For the text-containing cell, return its midpoint in [X, Y] coordinate format. 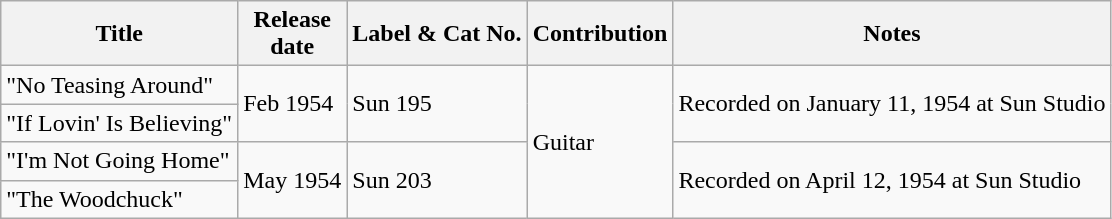
Label & Cat No. [437, 34]
"If Lovin' Is Believing" [120, 123]
"No Teasing Around" [120, 85]
"The Woodchuck" [120, 199]
Recorded on April 12, 1954 at Sun Studio [892, 180]
Sun 195 [437, 104]
Title [120, 34]
Sun 203 [437, 180]
Notes [892, 34]
May 1954 [292, 180]
Feb 1954 [292, 104]
Guitar [600, 142]
Contribution [600, 34]
"I'm Not Going Home" [120, 161]
Recorded on January 11, 1954 at Sun Studio [892, 104]
Releasedate [292, 34]
